Determine the [x, y] coordinate at the center of the cell enclosing the given text.  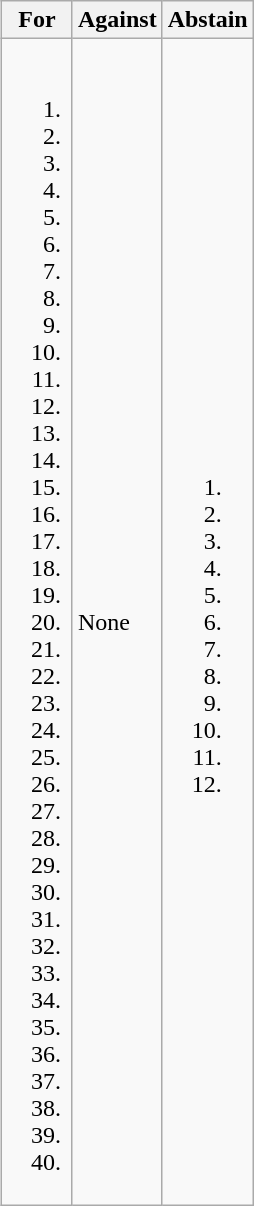
Against [117, 20]
Abstain [208, 20]
None [117, 622]
For [36, 20]
